Locate the cell with the specified text and output its (x, y) center coordinate. 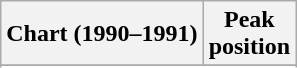
Chart (1990–1991) (102, 34)
Peakposition (249, 34)
